Pinpoint the cell where the given text exists, returning its (x, y) midpoint coordinate. 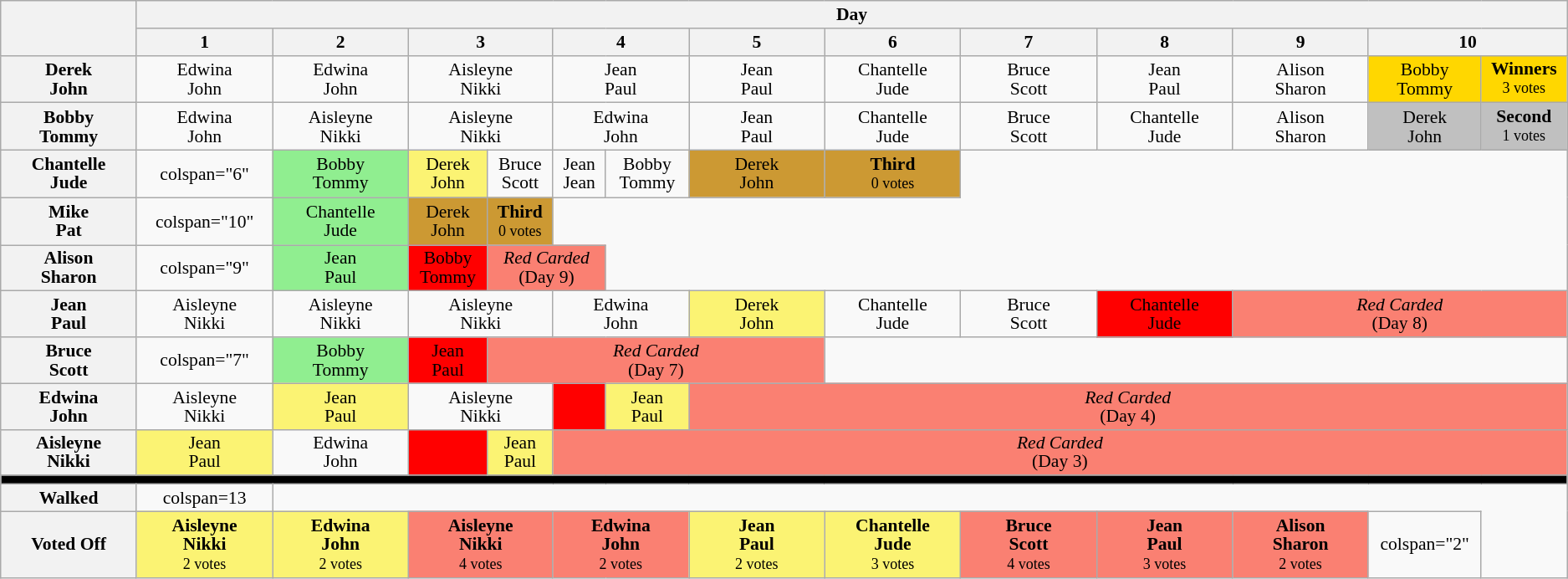
Red Carded(Day 7) (656, 360)
8 (1164, 42)
10 (1467, 42)
JeanPaul2 votes (758, 544)
colspan="10" (204, 221)
AlisonSharon2 votes (1301, 544)
Winners3 votes (1524, 79)
Red Carded(Day 3) (1060, 452)
colspan=13 (204, 499)
Red Carded(Day 4) (1128, 407)
7 (1029, 42)
JeanJean (579, 174)
BruceScott4 votes (1029, 544)
colspan="7" (204, 360)
3 (480, 42)
Voted Off (69, 544)
1 (204, 42)
AisleyneNikki4 votes (480, 544)
Walked (69, 499)
ChantelleJude3 votes (893, 544)
Red Carded(Day 8) (1400, 315)
MikePat (69, 221)
5 (758, 42)
4 (621, 42)
AisleyneNikki2 votes (204, 544)
9 (1301, 42)
Red Carded(Day 9) (547, 268)
6 (893, 42)
JeanPaul3 votes (1164, 544)
colspan="2" (1425, 544)
colspan="9" (204, 268)
Second1 votes (1524, 127)
colspan="6" (204, 174)
2 (341, 42)
Day (851, 15)
